Search for the cell housing the specified text and yield its (x, y) center coordinate. 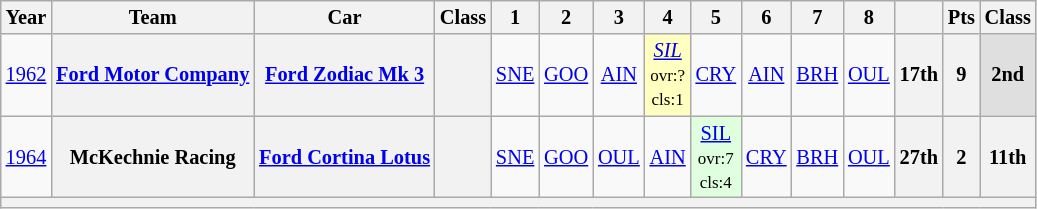
11th (1008, 157)
9 (962, 75)
McKechnie Racing (152, 157)
Ford Cortina Lotus (344, 157)
17th (919, 75)
Year (26, 17)
5 (716, 17)
4 (668, 17)
SILovr:7cls:4 (716, 157)
2nd (1008, 75)
6 (766, 17)
1 (515, 17)
27th (919, 157)
7 (817, 17)
Pts (962, 17)
8 (869, 17)
Ford Zodiac Mk 3 (344, 75)
Ford Motor Company (152, 75)
1964 (26, 157)
Car (344, 17)
1962 (26, 75)
Team (152, 17)
3 (619, 17)
SILovr:?cls:1 (668, 75)
